Find where the given text appears and provide that cell's center as (X, Y) coordinate. 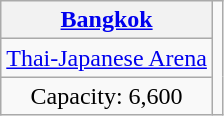
Thai-Japanese Arena (107, 58)
Bangkok (107, 20)
Capacity: 6,600 (107, 96)
